For the text-containing cell, return its midpoint in [X, Y] coordinate format. 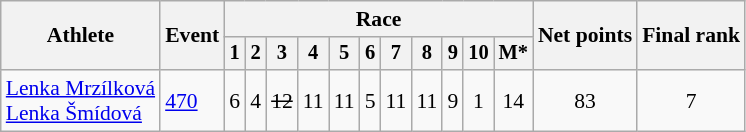
83 [585, 100]
3 [282, 54]
12 [282, 100]
10 [478, 54]
Final rank [691, 36]
Lenka MrzílkováLenka Šmídová [80, 100]
M* [514, 54]
470 [192, 100]
Athlete [80, 36]
2 [256, 54]
Net points [585, 36]
Event [192, 36]
14 [514, 100]
8 [426, 54]
Race [378, 19]
